For the text-containing cell, return its midpoint in [x, y] coordinate format. 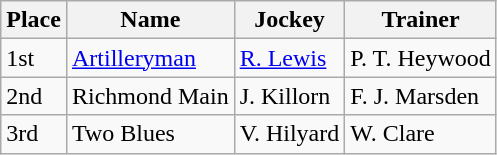
Place [34, 20]
Richmond Main [150, 96]
Trainer [421, 20]
1st [34, 58]
R. Lewis [290, 58]
Jockey [290, 20]
V. Hilyard [290, 134]
2nd [34, 96]
Artilleryman [150, 58]
Name [150, 20]
F. J. Marsden [421, 96]
J. Killorn [290, 96]
W. Clare [421, 134]
Two Blues [150, 134]
3rd [34, 134]
P. T. Heywood [421, 58]
